Extract the (X, Y) coordinate from the center of the cell holding the provided text.  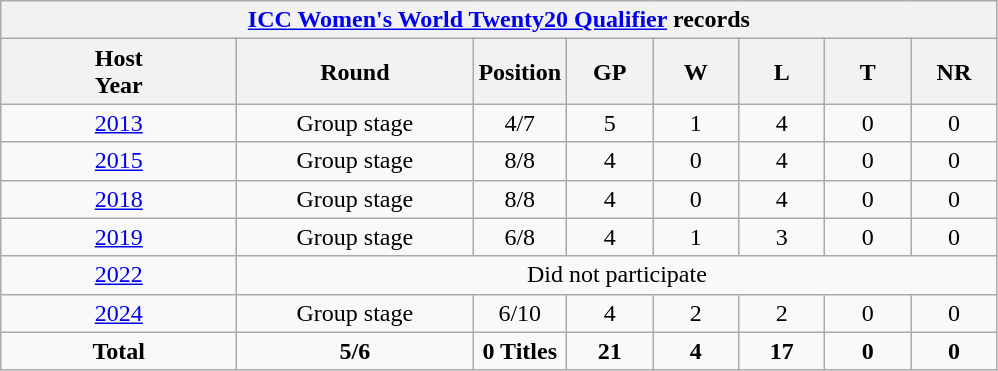
2024 (119, 313)
2022 (119, 275)
T (868, 72)
2015 (119, 161)
6/8 (520, 237)
HostYear (119, 72)
2013 (119, 123)
W (696, 72)
Did not participate (617, 275)
0 Titles (520, 351)
6/10 (520, 313)
ICC Women's World Twenty20 Qualifier records (499, 20)
Position (520, 72)
2019 (119, 237)
NR (954, 72)
5 (610, 123)
Total (119, 351)
L (782, 72)
GP (610, 72)
21 (610, 351)
2018 (119, 199)
5/6 (355, 351)
17 (782, 351)
Round (355, 72)
4/7 (520, 123)
3 (782, 237)
